Search for the cell housing the specified text and yield its (x, y) center coordinate. 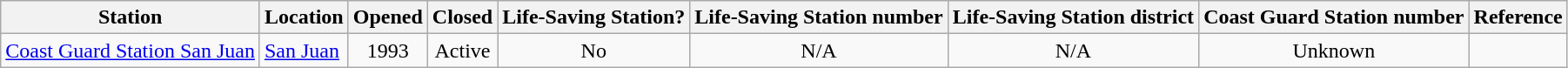
Coast Guard Station number (1334, 17)
1993 (388, 51)
Life-Saving Station number (819, 17)
Life-Saving Station? (593, 17)
Opened (388, 17)
Location (304, 17)
Closed (462, 17)
Station (131, 17)
San Juan (304, 51)
Life-Saving Station district (1073, 17)
Unknown (1334, 51)
Reference (1518, 17)
Coast Guard Station San Juan (131, 51)
Active (462, 51)
No (593, 51)
